Determine the [X, Y] coordinate at the center of the cell enclosing the given text.  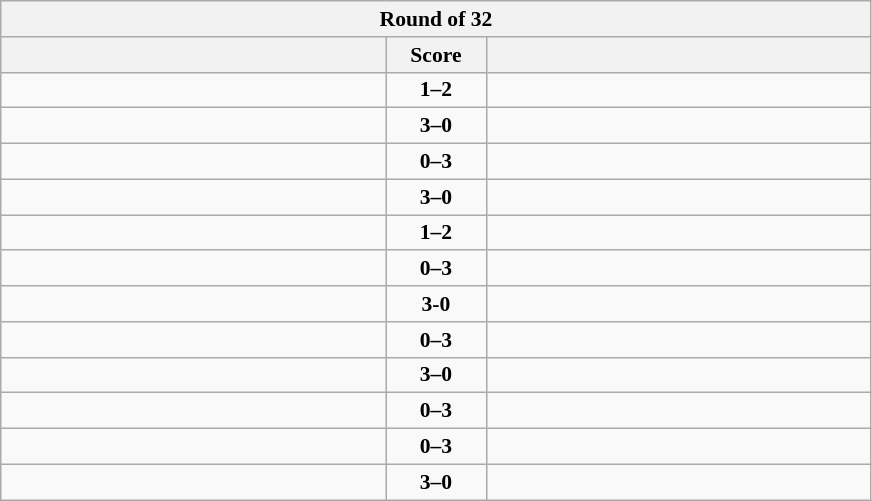
3-0 [436, 304]
Round of 32 [436, 19]
Score [436, 55]
